Extract the [x, y] coordinate from the center of the cell holding the provided text.  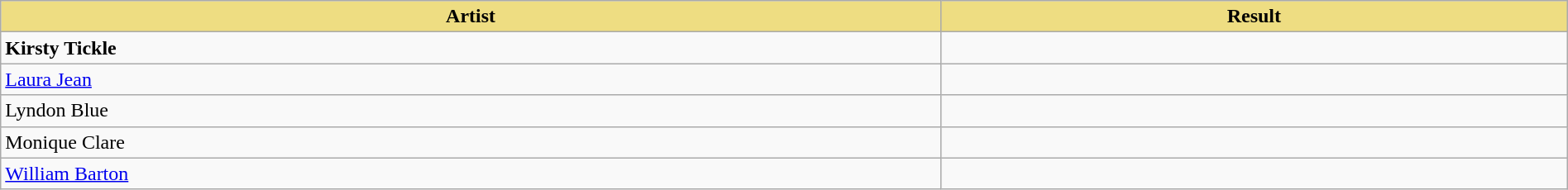
Artist [471, 17]
Monique Clare [471, 142]
Kirsty Tickle [471, 48]
Result [1254, 17]
Laura Jean [471, 79]
Lyndon Blue [471, 111]
William Barton [471, 173]
